Locate the cell with the specified text and output its (x, y) center coordinate. 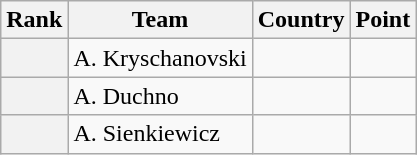
Country (301, 20)
Rank (34, 20)
Point (383, 20)
Team (160, 20)
A. Kryschanovski (160, 58)
A. Sienkiewicz (160, 134)
A. Duchno (160, 96)
